Detect which cell encompasses the target text, then output its [x, y] center coordinate. 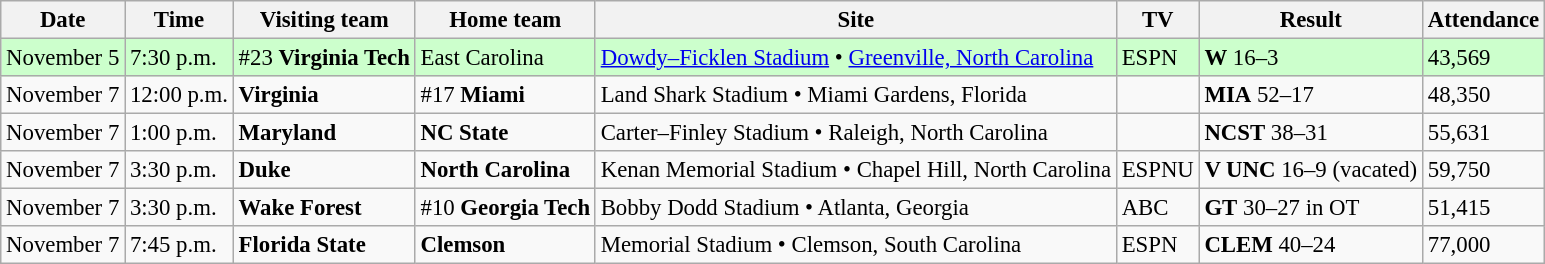
Virginia [324, 95]
#17 Miami [505, 95]
Florida State [324, 245]
51,415 [1483, 208]
NCST 38–31 [1310, 133]
Dowdy–Ficklen Stadium • Greenville, North Carolina [856, 58]
Visiting team [324, 20]
48,350 [1483, 95]
Carter–Finley Stadium • Raleigh, North Carolina [856, 133]
ABC [1158, 208]
TV [1158, 20]
V UNC 16–9 (vacated) [1310, 170]
NC State [505, 133]
Clemson [505, 245]
Home team [505, 20]
East Carolina [505, 58]
Maryland [324, 133]
Date [63, 20]
#10 Georgia Tech [505, 208]
7:45 p.m. [180, 245]
GT 30–27 in OT [1310, 208]
55,631 [1483, 133]
1:00 p.m. [180, 133]
North Carolina [505, 170]
Time [180, 20]
Memorial Stadium • Clemson, South Carolina [856, 245]
59,750 [1483, 170]
November 5 [63, 58]
Wake Forest [324, 208]
Duke [324, 170]
Kenan Memorial Stadium • Chapel Hill, North Carolina [856, 170]
Site [856, 20]
12:00 p.m. [180, 95]
Attendance [1483, 20]
77,000 [1483, 245]
43,569 [1483, 58]
Result [1310, 20]
Land Shark Stadium • Miami Gardens, Florida [856, 95]
W 16–3 [1310, 58]
MIA 52–17 [1310, 95]
7:30 p.m. [180, 58]
#23 Virginia Tech [324, 58]
ESPNU [1158, 170]
Bobby Dodd Stadium • Atlanta, Georgia [856, 208]
CLEM 40–24 [1310, 245]
